For the text-containing cell, return its midpoint in [X, Y] coordinate format. 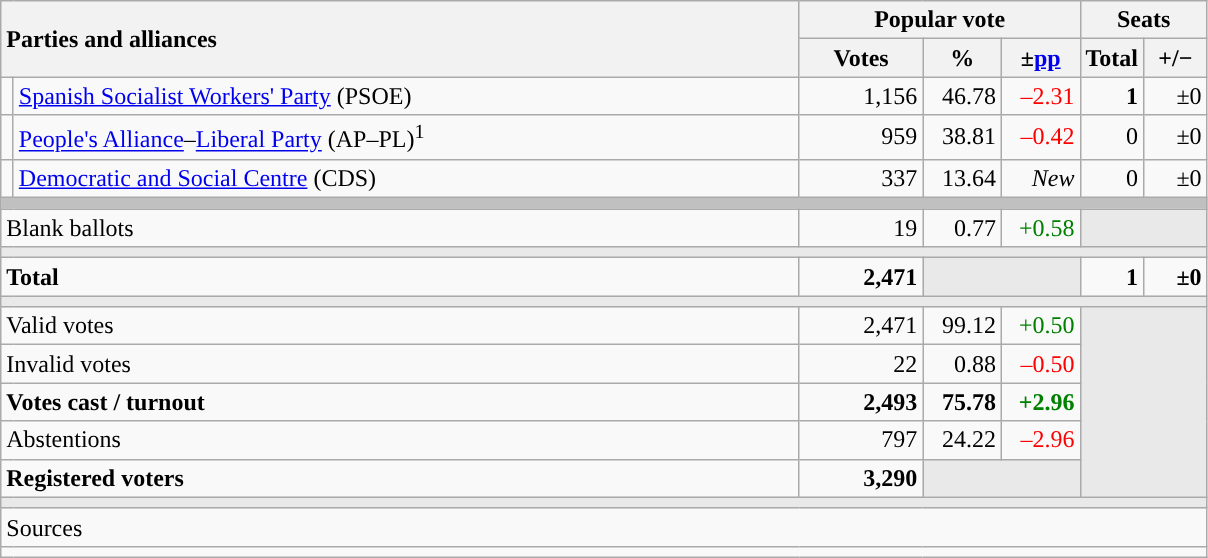
Sources [604, 527]
+/− [1176, 58]
19 [861, 228]
% [962, 58]
Invalid votes [400, 364]
Registered voters [400, 478]
Votes cast / turnout [400, 402]
Popular vote [940, 20]
+0.50 [1040, 326]
Valid votes [400, 326]
Seats [1144, 20]
24.22 [962, 440]
Votes [861, 58]
Abstentions [400, 440]
Democratic and Social Centre (CDS) [406, 178]
+0.58 [1040, 228]
–0.42 [1040, 138]
±pp [1040, 58]
New [1040, 178]
Parties and alliances [400, 39]
46.78 [962, 96]
75.78 [962, 402]
People's Alliance–Liberal Party (AP–PL)1 [406, 138]
–0.50 [1040, 364]
Blank ballots [400, 228]
337 [861, 178]
0.88 [962, 364]
Spanish Socialist Workers' Party (PSOE) [406, 96]
2,493 [861, 402]
–2.96 [1040, 440]
+2.96 [1040, 402]
3,290 [861, 478]
959 [861, 138]
22 [861, 364]
–2.31 [1040, 96]
1,156 [861, 96]
99.12 [962, 326]
38.81 [962, 138]
0.77 [962, 228]
797 [861, 440]
13.64 [962, 178]
